Return (x, y) of the center of cell containing provided text 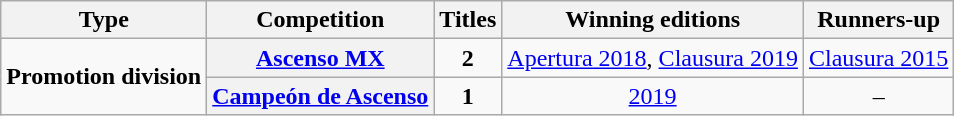
Apertura 2018, Clausura 2019 (653, 58)
Type (104, 20)
1 (468, 96)
2019 (653, 96)
Winning editions (653, 20)
Promotion division (104, 77)
Runners-up (878, 20)
Competition (320, 20)
Campeón de Ascenso (320, 96)
Ascenso MX (320, 58)
Clausura 2015 (878, 58)
Titles (468, 20)
– (878, 96)
2 (468, 58)
